Capture the cell that displays the provided text and extract its (x, y) central coordinate. 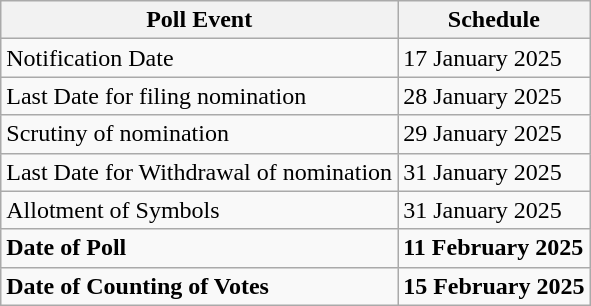
Scrutiny of nomination (200, 134)
17 January 2025 (494, 58)
28 January 2025 (494, 96)
Last Date for Withdrawal of nomination (200, 172)
15 February 2025 (494, 286)
Last Date for filing nomination (200, 96)
Poll Event (200, 20)
Date of Poll (200, 248)
Allotment of Symbols (200, 210)
Notification Date (200, 58)
Date of Counting of Votes (200, 286)
Schedule (494, 20)
29 January 2025 (494, 134)
11 February 2025 (494, 248)
